Output the [X, Y] coordinate of the center of the cell containing the given text.  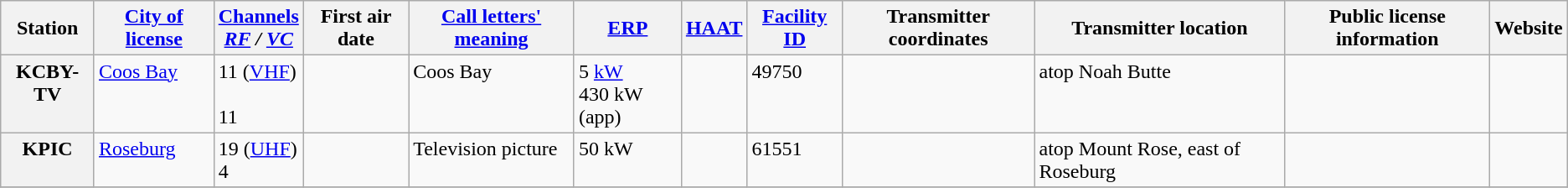
Roseburg [154, 159]
Television picture [492, 159]
Facility ID [794, 29]
HAAT [714, 29]
Transmitter location [1159, 29]
50 kW [627, 159]
Transmitter coordinates [938, 29]
49750 [794, 94]
5 kW430 kW (app) [627, 94]
atop Noah Butte [1159, 94]
61551 [794, 159]
atop Mount Rose, east of Roseburg [1159, 159]
Public license information [1387, 29]
KCBY-TV [48, 94]
Website [1529, 29]
First air date [355, 29]
KPIC [48, 159]
ERP [627, 29]
19 (UHF)4 [258, 159]
11 (VHF)11 [258, 94]
Call letters' meaning [492, 29]
Station [48, 29]
ChannelsRF / VC [258, 29]
City of license [154, 29]
